Capture the cell that displays the provided text and extract its [x, y] central coordinate. 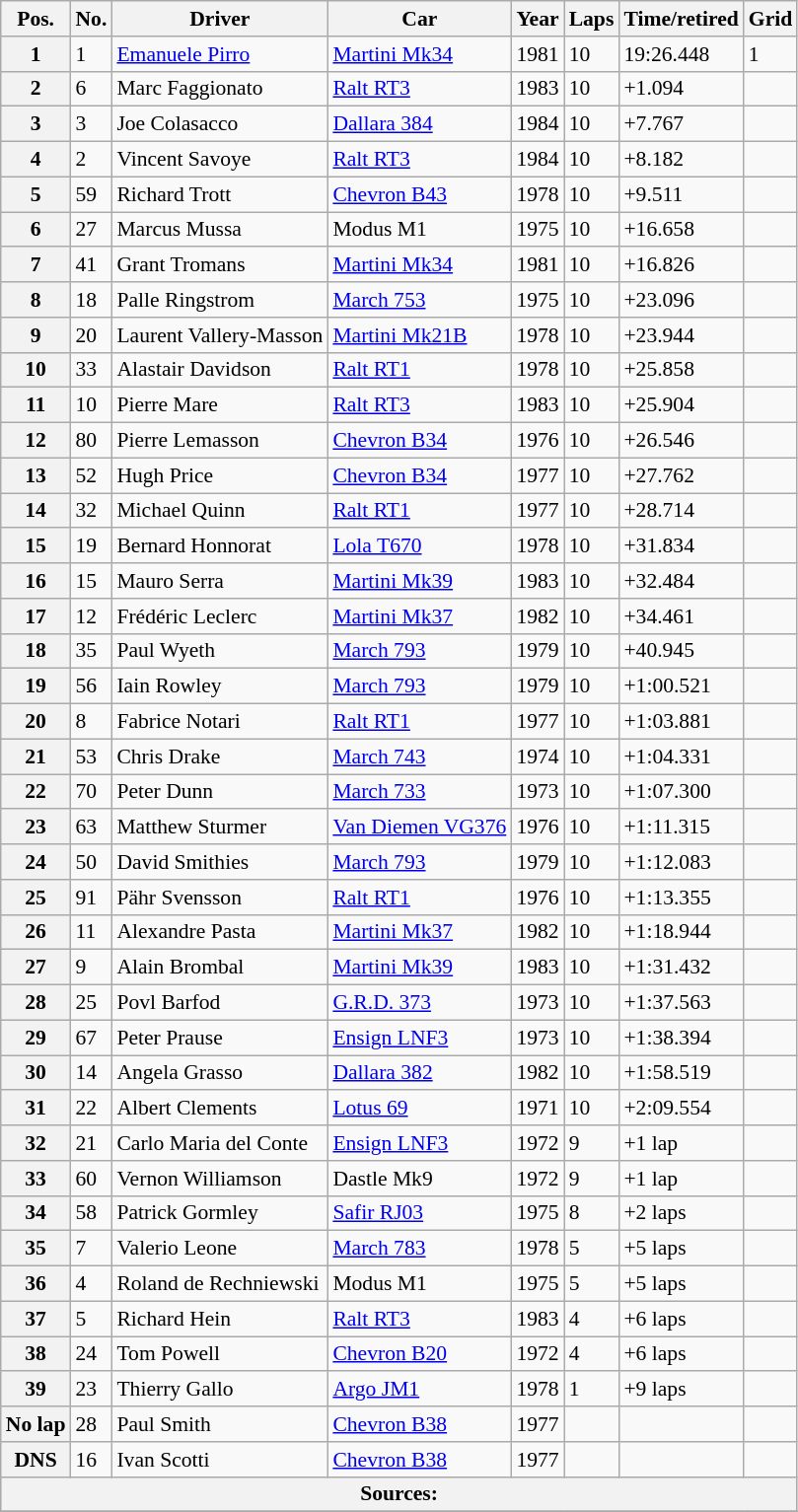
Angela Grasso [219, 1073]
Peter Dunn [219, 792]
Pähr Svensson [219, 898]
+2 laps [681, 1213]
+31.834 [681, 546]
+1:03.881 [681, 722]
Marc Faggionato [219, 89]
Chris Drake [219, 756]
Matthew Sturmer [219, 828]
38 [36, 1354]
39 [36, 1390]
+16.658 [681, 230]
Grant Tromans [219, 265]
Laps [592, 19]
Frédéric Leclerc [219, 616]
Lola T670 [419, 546]
+1:38.394 [681, 1038]
19:26.448 [681, 54]
March 783 [419, 1249]
Albert Clements [219, 1109]
13 [36, 475]
Alastair Davidson [219, 370]
Chevron B20 [419, 1354]
Time/retired [681, 19]
+1:04.331 [681, 756]
Richard Trott [219, 194]
Sources: [399, 1494]
Driver [219, 19]
+1:58.519 [681, 1073]
March 743 [419, 756]
+1:00.521 [681, 686]
Palle Ringstrom [219, 300]
91 [91, 898]
1971 [537, 1109]
59 [91, 194]
+23.944 [681, 335]
Van Diemen VG376 [419, 828]
+1:12.083 [681, 862]
No. [91, 19]
Emanuele Pirro [219, 54]
March 733 [419, 792]
Hugh Price [219, 475]
Dallara 382 [419, 1073]
Paul Smith [219, 1424]
DNS [36, 1460]
Tom Powell [219, 1354]
36 [36, 1284]
17 [36, 616]
Pierre Mare [219, 405]
Valerio Leone [219, 1249]
+1:37.563 [681, 1003]
Alain Brombal [219, 968]
Car [419, 19]
26 [36, 932]
Patrick Gormley [219, 1213]
34 [36, 1213]
Mauro Serra [219, 581]
Ivan Scotti [219, 1460]
Laurent Vallery-Masson [219, 335]
Bernard Honnorat [219, 546]
+23.096 [681, 300]
+1:11.315 [681, 828]
Thierry Gallo [219, 1390]
Argo JM1 [419, 1390]
Chevron B43 [419, 194]
+27.762 [681, 475]
Povl Barfod [219, 1003]
+25.904 [681, 405]
30 [36, 1073]
Vincent Savoye [219, 160]
David Smithies [219, 862]
+1:18.944 [681, 932]
63 [91, 828]
+2:09.554 [681, 1109]
G.R.D. 373 [419, 1003]
March 753 [419, 300]
Iain Rowley [219, 686]
Grid [771, 19]
+32.484 [681, 581]
+28.714 [681, 511]
Joe Colasacco [219, 124]
29 [36, 1038]
Peter Prause [219, 1038]
Michael Quinn [219, 511]
56 [91, 686]
Vernon Williamson [219, 1179]
Marcus Mussa [219, 230]
+26.546 [681, 441]
67 [91, 1038]
58 [91, 1213]
Richard Hein [219, 1319]
Pierre Lemasson [219, 441]
Dastle Mk9 [419, 1179]
+7.767 [681, 124]
No lap [36, 1424]
Martini Mk21B [419, 335]
31 [36, 1109]
80 [91, 441]
+1:07.300 [681, 792]
+1.094 [681, 89]
+34.461 [681, 616]
Alexandre Pasta [219, 932]
+1:31.432 [681, 968]
41 [91, 265]
+1:13.355 [681, 898]
53 [91, 756]
60 [91, 1179]
+16.826 [681, 265]
+40.945 [681, 651]
Roland de Rechniewski [219, 1284]
Lotus 69 [419, 1109]
Safir RJ03 [419, 1213]
+9 laps [681, 1390]
37 [36, 1319]
+8.182 [681, 160]
Fabrice Notari [219, 722]
52 [91, 475]
Year [537, 19]
+25.858 [681, 370]
Pos. [36, 19]
Paul Wyeth [219, 651]
1974 [537, 756]
70 [91, 792]
50 [91, 862]
Dallara 384 [419, 124]
+9.511 [681, 194]
Carlo Maria del Conte [219, 1143]
